Determine the (X, Y) coordinate at the center of the cell enclosing the given text.  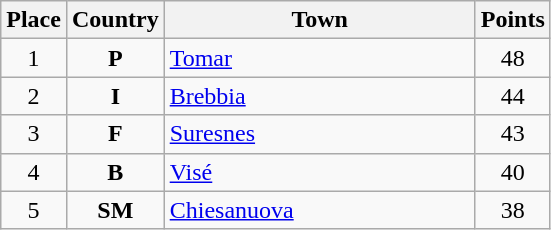
Country (115, 20)
38 (512, 210)
B (115, 172)
48 (512, 58)
Chiesanuova (320, 210)
5 (34, 210)
P (115, 58)
Town (320, 20)
Suresnes (320, 134)
40 (512, 172)
44 (512, 96)
43 (512, 134)
F (115, 134)
1 (34, 58)
Points (512, 20)
3 (34, 134)
4 (34, 172)
Brebbia (320, 96)
Visé (320, 172)
Tomar (320, 58)
I (115, 96)
2 (34, 96)
SM (115, 210)
Place (34, 20)
